Output the [x, y] coordinate of the center of the cell containing the given text.  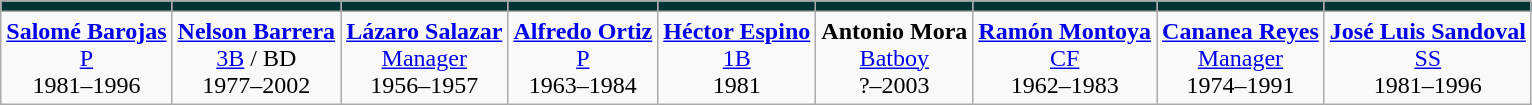
Héctor Espino 1B 1981 [737, 58]
Nelson Barrera 3B / BD 1977–2002 [256, 58]
Ramón Montoya CF 1962–1983 [1065, 58]
Alfredo Ortiz P 1963–1984 [583, 58]
Cananea Reyes Manager 1974–1991 [1241, 58]
Lázaro Salazar Manager 1956–1957 [424, 58]
Antonio Mora Batboy ?–2003 [894, 58]
Salomé Barojas P 1981–1996 [86, 58]
José Luis Sandoval SS 1981–1996 [1428, 58]
